Return the (x, y) coordinate for the center point of the cell that contains the specified text.  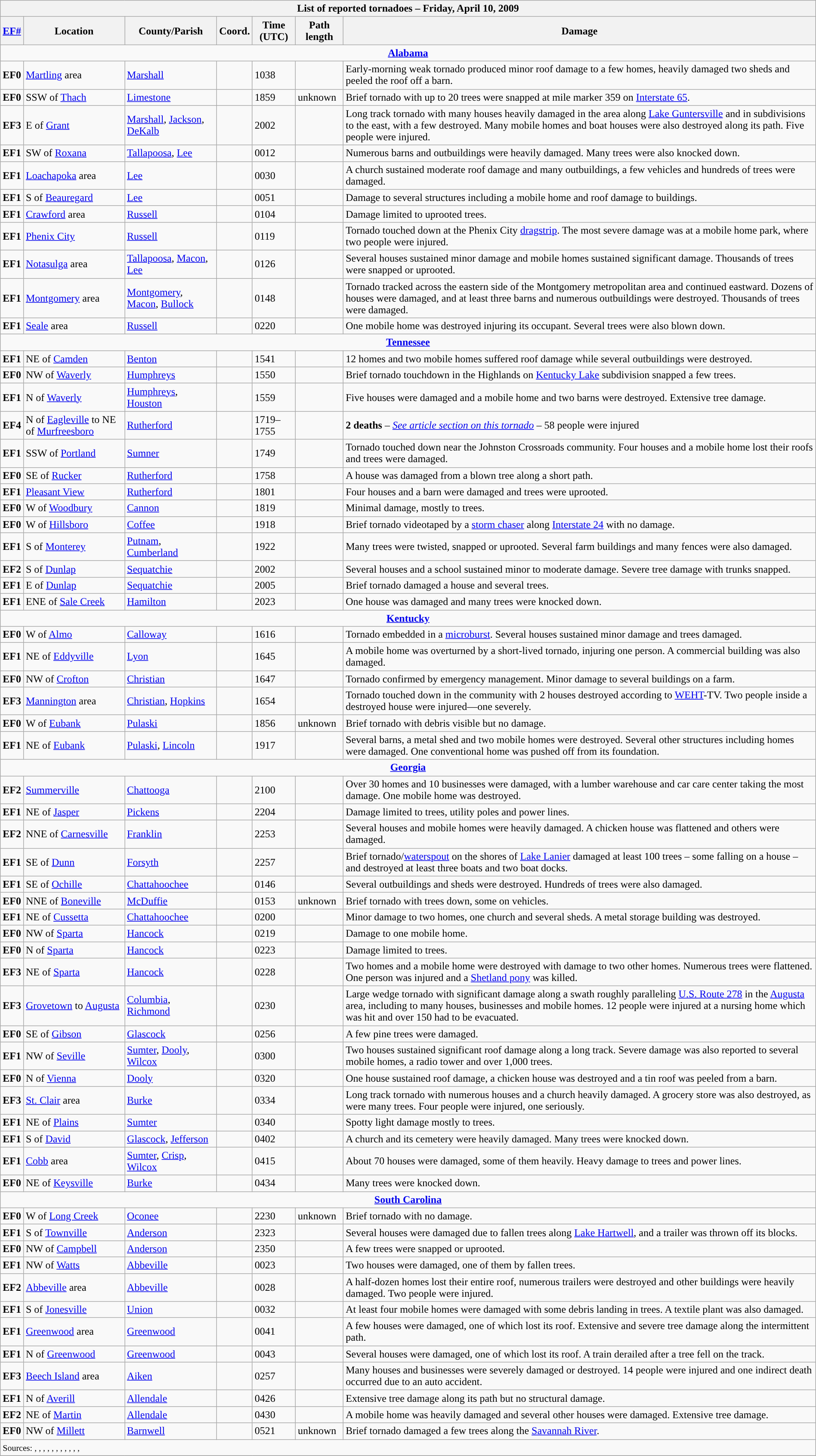
St. Clair area (74, 1101)
NE of Keysville (74, 1183)
Pickens (171, 812)
Summerville (74, 790)
1647 (274, 679)
NW of Sparta (74, 933)
Sumter (171, 1123)
Sources: , , , , , , , , , , , (408, 1447)
Damage to one mobile home. (580, 933)
0032 (274, 1310)
E of Dunlap (74, 585)
0200 (274, 917)
Damage (580, 31)
Tennessee (408, 342)
Hamilton (171, 602)
SW of Roxana (74, 153)
Pulaski (171, 723)
Damage limited to trees. (580, 950)
Marshall, Jackson, DeKalb (171, 125)
ENE of Sale Creek (74, 602)
2005 (274, 585)
NNE of Boneville (74, 901)
Benton (171, 359)
NE of Eddyville (74, 657)
Location (74, 31)
0146 (274, 884)
Cobb area (74, 1161)
0119 (274, 236)
Four houses and a barn were damaged and trees were uprooted. (580, 492)
Montgomery, Macon, Bullock (171, 298)
List of reported tornadoes – Friday, April 10, 2009 (408, 9)
Damage limited to uprooted trees. (580, 214)
Sumter, Crisp, Wilcox (171, 1161)
S of Monterey (74, 546)
0012 (274, 153)
Humphreys, Houston (171, 398)
1749 (274, 453)
At least four mobile homes were damaged with some debris landing in trees. A textile plant was also damaged. (580, 1310)
NW of Watts (74, 1265)
Several houses and a school sustained minor to moderate damage. Severe tree damage with trunks snapped. (580, 569)
2253 (274, 834)
SE of Ochille (74, 884)
NW of Seville (74, 1056)
0230 (274, 1006)
Minimal damage, mostly to trees. (580, 508)
0415 (274, 1161)
Seale area (74, 326)
Crawford area (74, 214)
1917 (274, 745)
Oconee (171, 1216)
Calloway (171, 635)
Sumter, Dooly, Wilcox (171, 1056)
1550 (274, 375)
Mannington area (74, 701)
0028 (274, 1287)
12 homes and two mobile homes suffered roof damage while several outbuildings were destroyed. (580, 359)
Several houses and mobile homes were heavily damaged. A chicken house was flattened and others were damaged. (580, 834)
A church sustained moderate roof damage and many outbuildings, a few vehicles and hundreds of trees were damaged. (580, 176)
Damage to several structures including a mobile home and roof damage to buildings. (580, 197)
Several houses were damaged due to fallen trees along Lake Hartwell, and a trailer was thrown off its blocks. (580, 1232)
Abbeville area (74, 1287)
Brief tornado with debris visible but no damage. (580, 723)
0256 (274, 1034)
0148 (274, 298)
Grovetown to Augusta (74, 1006)
0320 (274, 1078)
NE of Martin (74, 1415)
Brief tornado videotaped by a storm chaser along Interstate 24 with no damage. (580, 524)
SE of Dunn (74, 862)
E of Grant (74, 125)
2350 (274, 1249)
0030 (274, 176)
NE of Plains (74, 1123)
N of Eagleville to NE of Murfreesboro (74, 425)
SE of Gibson (74, 1034)
1541 (274, 359)
County/Parish (171, 31)
Brief tornado with no damage. (580, 1216)
N of Averill (74, 1398)
0023 (274, 1265)
Brief tornado with trees down, some on vehicles. (580, 901)
Dooly (171, 1078)
Numerous barns and outbuildings were heavily damaged. Many trees were also knocked down. (580, 153)
Georgia (408, 768)
2 deaths – See article section on this tornado – 58 people were injured (580, 425)
Tornado embedded in a microburst. Several houses sustained minor damage and trees damaged. (580, 635)
1922 (274, 546)
NW of Campbell (74, 1249)
0051 (274, 197)
N of Waverly (74, 398)
2230 (274, 1216)
Brief tornado touchdown in the Highlands on Kentucky Lake subdivision snapped a few trees. (580, 375)
Kentucky (408, 618)
Extensive tree damage along its path but no structural damage. (580, 1398)
W of Eubank (74, 723)
0219 (274, 933)
0041 (274, 1332)
Tallapoosa, Lee (171, 153)
1801 (274, 492)
0426 (274, 1398)
About 70 houses were damaged, some of them heavily. Heavy damage to trees and power lines. (580, 1161)
Damage limited to trees, utility poles and power lines. (580, 812)
0521 (274, 1431)
Greenwood area (74, 1332)
Several outbuildings and sheds were destroyed. Hundreds of trees were also damaged. (580, 884)
2023 (274, 602)
Brief tornado damaged a few trees along the Savannah River. (580, 1431)
1616 (274, 635)
0257 (274, 1376)
NW of Millett (74, 1431)
A mobile home was overturned by a short-lived tornado, injuring one person. A commercial building was also damaged. (580, 657)
Franklin (171, 834)
Union (171, 1310)
Columbia, Richmond (171, 1006)
1819 (274, 508)
S of Jonesville (74, 1310)
Beech Island area (74, 1376)
Tornado confirmed by emergency management. Minor damage to several buildings on a farm. (580, 679)
Phenix City (74, 236)
NE of Jasper (74, 812)
W of Long Creek (74, 1216)
Pulaski, Lincoln (171, 745)
Many trees were twisted, snapped or uprooted. Several farm buildings and many fences were also damaged. (580, 546)
Time (UTC) (274, 31)
Spotty light damage mostly to trees. (580, 1123)
0228 (274, 972)
A house was damaged from a blown tree along a short path. (580, 475)
NW of Crofton (74, 679)
S of Townville (74, 1232)
2323 (274, 1232)
2257 (274, 862)
One mobile home was destroyed injuring its occupant. Several trees were also blown down. (580, 326)
0104 (274, 214)
Glascock (171, 1034)
NE of Eubank (74, 745)
Chattooga (171, 790)
A church and its cemetery were heavily damaged. Many trees were knocked down. (580, 1139)
Forsyth (171, 862)
1859 (274, 97)
0430 (274, 1415)
SE of Rucker (74, 475)
Five houses were damaged and a mobile home and two barns were destroyed. Extensive tree damage. (580, 398)
W of Almo (74, 635)
Tornado touched down in the community with 2 houses destroyed according to WEHT-TV. Two people inside a destroyed house were injured—one severely. (580, 701)
S of David (74, 1139)
South Carolina (408, 1200)
0153 (274, 901)
0434 (274, 1183)
Pleasant View (74, 492)
W of Woodbury (74, 508)
One house sustained roof damage, a chicken house was destroyed and a tin roof was peeled from a barn. (580, 1078)
0402 (274, 1139)
Alabama (408, 53)
Tallapoosa, Macon, Lee (171, 264)
1719–1755 (274, 425)
Sumner (171, 453)
A half-dozen homes lost their entire roof, numerous trailers were destroyed and other buildings were heavily damaged. Two people were injured. (580, 1287)
Lyon (171, 657)
1038 (274, 75)
Marshall (171, 75)
0223 (274, 950)
Brief tornado damaged a house and several trees. (580, 585)
1856 (274, 723)
Early-morning weak tornado produced minor roof damage to a few homes, heavily damaged two sheds and peeled the roof off a barn. (580, 75)
0220 (274, 326)
Aiken (171, 1376)
Humphreys (171, 375)
EF# (12, 31)
Many houses and businesses were severely damaged or destroyed. 14 people were injured and one indirect death occurred due to an auto accident. (580, 1376)
McDuffie (171, 901)
Barnwell (171, 1431)
0334 (274, 1101)
NNE of Carnesville (74, 834)
SSW of Thach (74, 97)
NE of Sparta (74, 972)
A few houses were damaged, one of which lost its roof. Extensive and severe tree damage along the intermittent path. (580, 1332)
S of Beauregard (74, 197)
Path length (319, 31)
N of Sparta (74, 950)
A mobile home was heavily damaged and several other houses were damaged. Extensive tree damage. (580, 1415)
2204 (274, 812)
S of Dunlap (74, 569)
Tornado touched down at the Phenix City dragstrip. The most severe damage was at a mobile home park, where two people were injured. (580, 236)
Glascock, Jefferson (171, 1139)
NE of Cussetta (74, 917)
One house was damaged and many trees were knocked down. (580, 602)
Minor damage to two homes, one church and several sheds. A metal storage building was destroyed. (580, 917)
NW of Waverly (74, 375)
0340 (274, 1123)
0300 (274, 1056)
EF4 (12, 425)
Tornado touched down near the Johnston Crossroads community. Four houses and a mobile home lost their roofs and trees were damaged. (580, 453)
N of Vienna (74, 1078)
W of Hillsboro (74, 524)
Christian, Hopkins (171, 701)
Martling area (74, 75)
Putnam, Cumberland (171, 546)
Many trees were knocked down. (580, 1183)
N of Greenwood (74, 1354)
Montgomery area (74, 298)
A few pine trees were damaged. (580, 1034)
1654 (274, 701)
Loachapoka area (74, 176)
Several houses were damaged, one of which lost its roof. A train derailed after a tree fell on the track. (580, 1354)
0043 (274, 1354)
Two houses were damaged, one of them by fallen trees. (580, 1265)
1758 (274, 475)
Coord. (235, 31)
1918 (274, 524)
Notasulga area (74, 264)
Coffee (171, 524)
1645 (274, 657)
Cannon (171, 508)
Over 30 homes and 10 businesses were damaged, with a lumber warehouse and car care center taking the most damage. One mobile home was destroyed. (580, 790)
Christian (171, 679)
A few trees were snapped or uprooted. (580, 1249)
Limestone (171, 97)
1559 (274, 398)
SSW of Portland (74, 453)
2100 (274, 790)
0126 (274, 264)
Several houses sustained minor damage and mobile homes sustained significant damage. Thousands of trees were snapped or uprooted. (580, 264)
Brief tornado with up to 20 trees were snapped at mile marker 359 on Interstate 65. (580, 97)
NE of Camden (74, 359)
